Return [x, y] of the center of cell containing provided text 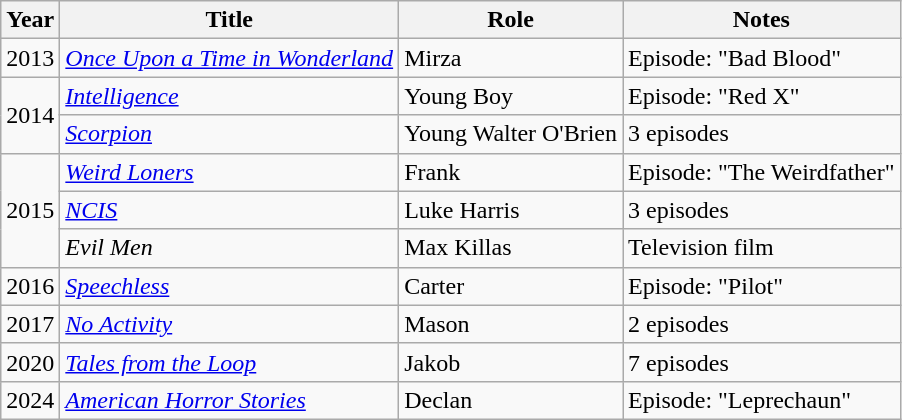
Speechless [230, 286]
Jakob [511, 362]
Episode: "Bad Blood" [762, 58]
2020 [30, 362]
2017 [30, 324]
Luke Harris [511, 210]
Episode: "Red X" [762, 96]
Episode: "Pilot" [762, 286]
2016 [30, 286]
Television film [762, 248]
Mason [511, 324]
Year [30, 20]
Declan [511, 400]
2024 [30, 400]
Young Boy [511, 96]
Mirza [511, 58]
Max Killas [511, 248]
NCIS [230, 210]
American Horror Stories [230, 400]
Young Walter O'Brien [511, 134]
Scorpion [230, 134]
Role [511, 20]
Episode: "Leprechaun" [762, 400]
2015 [30, 210]
Carter [511, 286]
Tales from the Loop [230, 362]
Episode: "The Weirdfather" [762, 172]
Weird Loners [230, 172]
Notes [762, 20]
Evil Men [230, 248]
Frank [511, 172]
Intelligence [230, 96]
No Activity [230, 324]
7 episodes [762, 362]
2014 [30, 115]
Title [230, 20]
2 episodes [762, 324]
Once Upon a Time in Wonderland [230, 58]
2013 [30, 58]
